Extract the (X, Y) coordinate from the center of the cell holding the provided text.  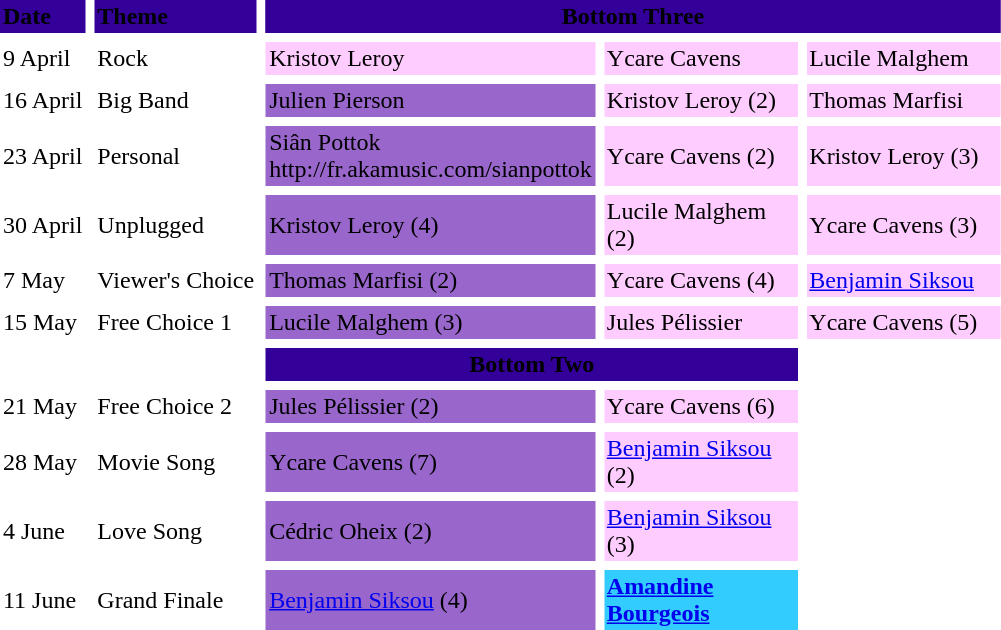
Kristov Leroy (2) (701, 100)
Rock (176, 58)
Kristov Leroy (4) (430, 225)
28 May (42, 462)
Ycare Cavens (5) (903, 322)
Bottom Three (633, 16)
Viewer's Choice (176, 280)
Julien Pierson (430, 100)
Ycare Cavens (6) (701, 406)
Ycare Cavens (7) (430, 462)
Date (42, 16)
Grand Finale (176, 600)
Unplugged (176, 225)
Ycare Cavens (3) (903, 225)
Movie Song (176, 462)
Lucile Malghem (2) (701, 225)
Bottom Two (532, 364)
15 May (42, 322)
Benjamin Siksou (903, 280)
Kristov Leroy (430, 58)
9 April (42, 58)
Big Band (176, 100)
Personal (176, 156)
Theme (176, 16)
Kristov Leroy (3) (903, 156)
Jules Pélissier (701, 322)
21 May (42, 406)
30 April (42, 225)
Amandine Bourgeois (701, 600)
Benjamin Siksou (4) (430, 600)
Benjamin Siksou (3) (701, 531)
16 April (42, 100)
Ycare Cavens (4) (701, 280)
Free Choice 2 (176, 406)
Love Song (176, 531)
Jules Pélissier (2) (430, 406)
Benjamin Siksou (2) (701, 462)
Siân Pottok http://fr.akamusic.com/sianpottok (430, 156)
23 April (42, 156)
11 June (42, 600)
4 June (42, 531)
Ycare Cavens (2) (701, 156)
Thomas Marfisi (2) (430, 280)
Ycare Cavens (701, 58)
Free Choice 1 (176, 322)
Thomas Marfisi (903, 100)
7 May (42, 280)
Lucile Malghem (903, 58)
Cédric Oheix (2) (430, 531)
Lucile Malghem (3) (430, 322)
